Output the (x, y) coordinate of the center of the cell containing the given text.  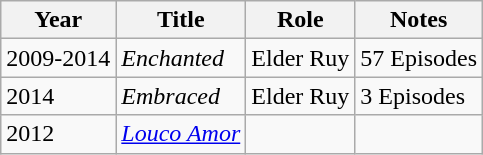
Year (58, 20)
Title (181, 20)
Louco Amor (181, 134)
Notes (419, 20)
2009-2014 (58, 58)
2014 (58, 96)
3 Episodes (419, 96)
Role (300, 20)
57 Episodes (419, 58)
Embraced (181, 96)
Enchanted (181, 58)
2012 (58, 134)
